Find where the given text appears and provide that cell's center as [X, Y] coordinate. 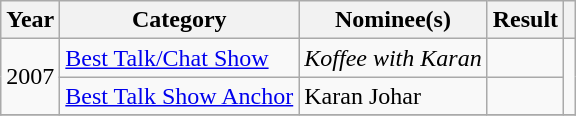
Year [30, 20]
Best Talk/Chat Show [180, 58]
Karan Johar [393, 96]
Nominee(s) [393, 20]
Best Talk Show Anchor [180, 96]
Koffee with Karan [393, 58]
Result [525, 20]
2007 [30, 77]
Category [180, 20]
